Search for the cell housing the specified text and yield its [X, Y] center coordinate. 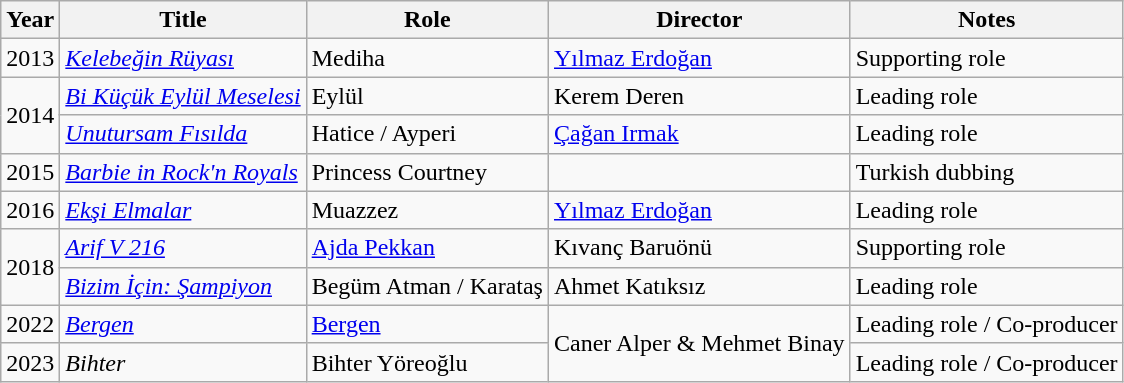
Barbie in Rock'n Royals [183, 172]
Muazzez [427, 210]
Unutursam Fısılda [183, 134]
Eylül [427, 96]
2016 [30, 210]
Caner Alper & Mehmet Binay [699, 343]
Bihter [183, 362]
Notes [986, 20]
Title [183, 20]
Kelebeğin Rüyası [183, 58]
Çağan Irmak [699, 134]
Begüm Atman / Karataş [427, 286]
Ajda Pekkan [427, 248]
2015 [30, 172]
Ekşi Elmalar [183, 210]
Arif V 216 [183, 248]
Role [427, 20]
Bizim İçin: Şampiyon [183, 286]
2013 [30, 58]
2018 [30, 267]
2023 [30, 362]
Director [699, 20]
Bi Küçük Eylül Meselesi [183, 96]
Bihter Yöreoğlu [427, 362]
Year [30, 20]
Turkish dubbing [986, 172]
Princess Courtney [427, 172]
Kıvanç Baruönü [699, 248]
2014 [30, 115]
Mediha [427, 58]
Ahmet Katıksız [699, 286]
Kerem Deren [699, 96]
2022 [30, 324]
Hatice / Ayperi [427, 134]
